Output the (X, Y) coordinate of the center of the cell containing the given text.  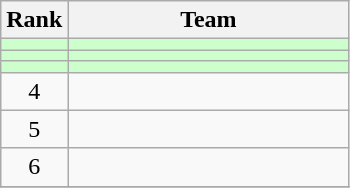
5 (34, 129)
Rank (34, 20)
Team (208, 20)
4 (34, 91)
6 (34, 167)
